Return the (X, Y) coordinate for the center point of the cell that contains the specified text.  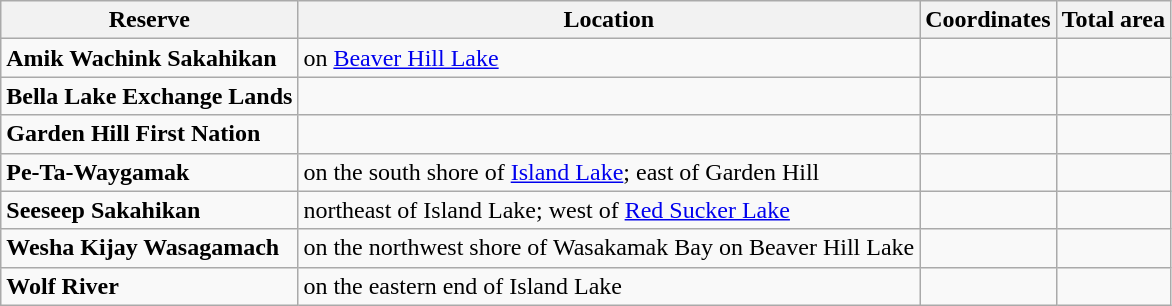
Garden Hill First Nation (150, 134)
Bella Lake Exchange Lands (150, 96)
Seeseep Sakahikan (150, 210)
Reserve (150, 20)
Total area (1113, 20)
on the eastern end of Island Lake (609, 286)
on the northwest shore of Wasakamak Bay on Beaver Hill Lake (609, 248)
Coordinates (988, 20)
Wolf River (150, 286)
northeast of Island Lake; west of Red Sucker Lake (609, 210)
on the south shore of Island Lake; east of Garden Hill (609, 172)
Amik Wachink Sakahikan (150, 58)
Pe-Ta-Waygamak (150, 172)
on Beaver Hill Lake (609, 58)
Location (609, 20)
Wesha Kijay Wasagamach (150, 248)
